Locate the cell with the specified text and output its [x, y] center coordinate. 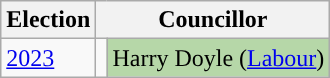
Councillor [213, 20]
Election [48, 20]
Harry Doyle (Labour) [218, 58]
2023 [48, 58]
